Pinpoint the cell where the given text exists, returning its (X, Y) midpoint coordinate. 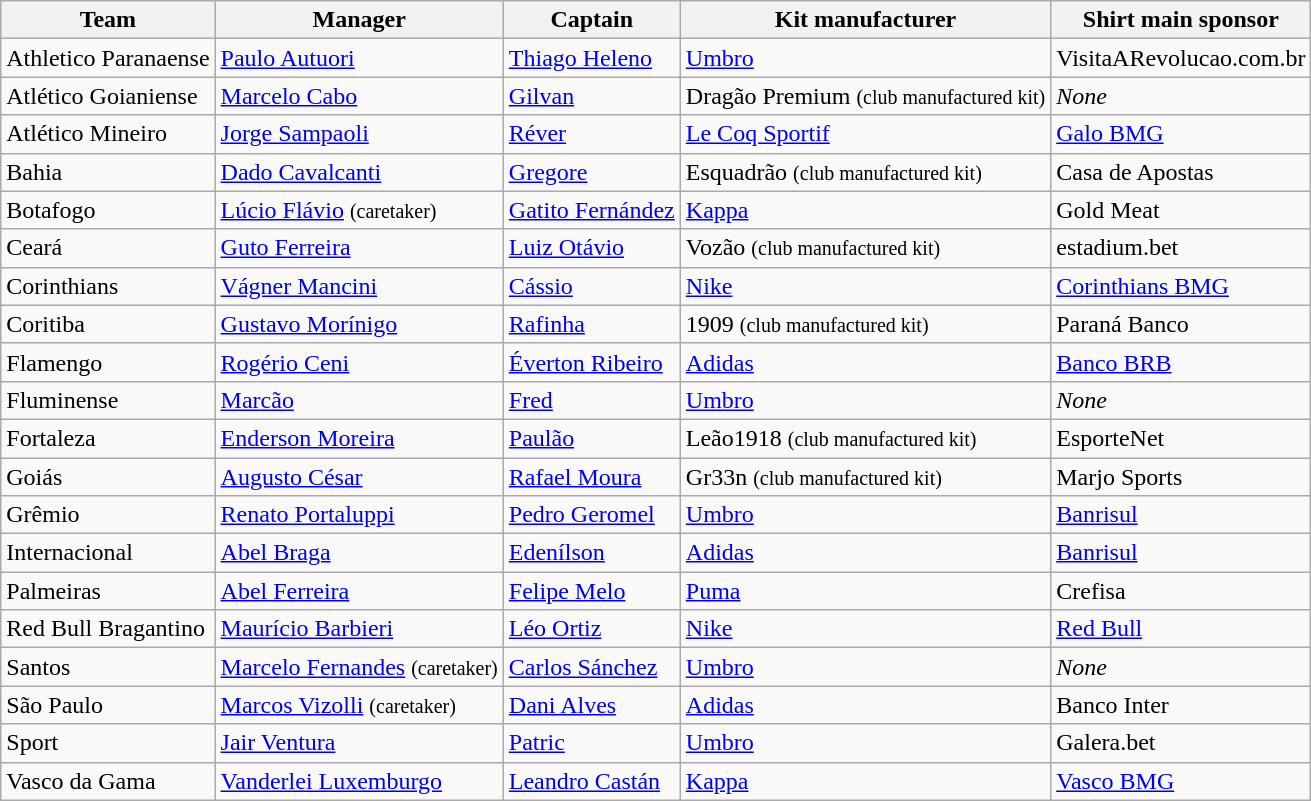
Gold Meat (1181, 210)
Vanderlei Luxemburgo (359, 781)
Goiás (108, 477)
Cássio (592, 286)
Bahia (108, 172)
Gatito Fernández (592, 210)
Corinthians BMG (1181, 286)
Luiz Otávio (592, 248)
Dado Cavalcanti (359, 172)
Puma (865, 591)
Patric (592, 743)
Thiago Heleno (592, 58)
Team (108, 20)
Dragão Premium (club manufactured kit) (865, 96)
Grêmio (108, 515)
Réver (592, 134)
Red Bull (1181, 629)
Galera.bet (1181, 743)
Gr33n (club manufactured kit) (865, 477)
Shirt main sponsor (1181, 20)
Marcelo Cabo (359, 96)
Abel Ferreira (359, 591)
estadium.bet (1181, 248)
Felipe Melo (592, 591)
Rafinha (592, 324)
Vasco BMG (1181, 781)
Rafael Moura (592, 477)
Crefisa (1181, 591)
Athletico Paranaense (108, 58)
Ceará (108, 248)
Pedro Geromel (592, 515)
Carlos Sánchez (592, 667)
Leandro Castán (592, 781)
Leão1918 (club manufactured kit) (865, 438)
Vozão (club manufactured kit) (865, 248)
Enderson Moreira (359, 438)
Paulo Autuori (359, 58)
Palmeiras (108, 591)
Jair Ventura (359, 743)
Le Coq Sportif (865, 134)
Edenílson (592, 553)
Lúcio Flávio (caretaker) (359, 210)
Augusto César (359, 477)
São Paulo (108, 705)
Paulão (592, 438)
Léo Ortiz (592, 629)
Corinthians (108, 286)
Renato Portaluppi (359, 515)
Internacional (108, 553)
Paraná Banco (1181, 324)
Rogério Ceni (359, 362)
Galo BMG (1181, 134)
Marjo Sports (1181, 477)
Vágner Mancini (359, 286)
Manager (359, 20)
Fred (592, 400)
Fortaleza (108, 438)
Dani Alves (592, 705)
Guto Ferreira (359, 248)
Casa de Apostas (1181, 172)
Captain (592, 20)
Botafogo (108, 210)
Gregore (592, 172)
Marcão (359, 400)
Sport (108, 743)
Red Bull Bragantino (108, 629)
Santos (108, 667)
Abel Braga (359, 553)
Gustavo Morínigo (359, 324)
Marcelo Fernandes (caretaker) (359, 667)
Éverton Ribeiro (592, 362)
Atlético Goianiense (108, 96)
Fluminense (108, 400)
Vasco da Gama (108, 781)
Kit manufacturer (865, 20)
Jorge Sampaoli (359, 134)
EsporteNet (1181, 438)
Atlético Mineiro (108, 134)
Maurício Barbieri (359, 629)
Banco Inter (1181, 705)
Flamengo (108, 362)
1909 (club manufactured kit) (865, 324)
Marcos Vizolli (caretaker) (359, 705)
Banco BRB (1181, 362)
Coritiba (108, 324)
VisitaARevolucao.com.br (1181, 58)
Gilvan (592, 96)
Esquadrão (club manufactured kit) (865, 172)
